Scan for the cell matching the given text and deliver its (x, y) coordinate at center. 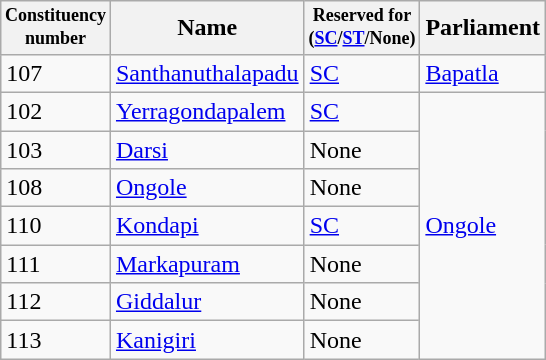
Kanigiri (207, 340)
111 (56, 264)
Kondapi (207, 226)
103 (56, 150)
Darsi (207, 150)
Name (207, 28)
108 (56, 188)
113 (56, 340)
102 (56, 111)
Giddalur (207, 302)
Santhanuthalapadu (207, 73)
Yerragondapalem (207, 111)
107 (56, 73)
Markapuram (207, 264)
110 (56, 226)
Bapatla (483, 73)
Constituency number (56, 28)
Parliament (483, 28)
Reserved for(SC/ST/None) (362, 28)
112 (56, 302)
